Scan for the cell matching the given text and deliver its [X, Y] coordinate at center. 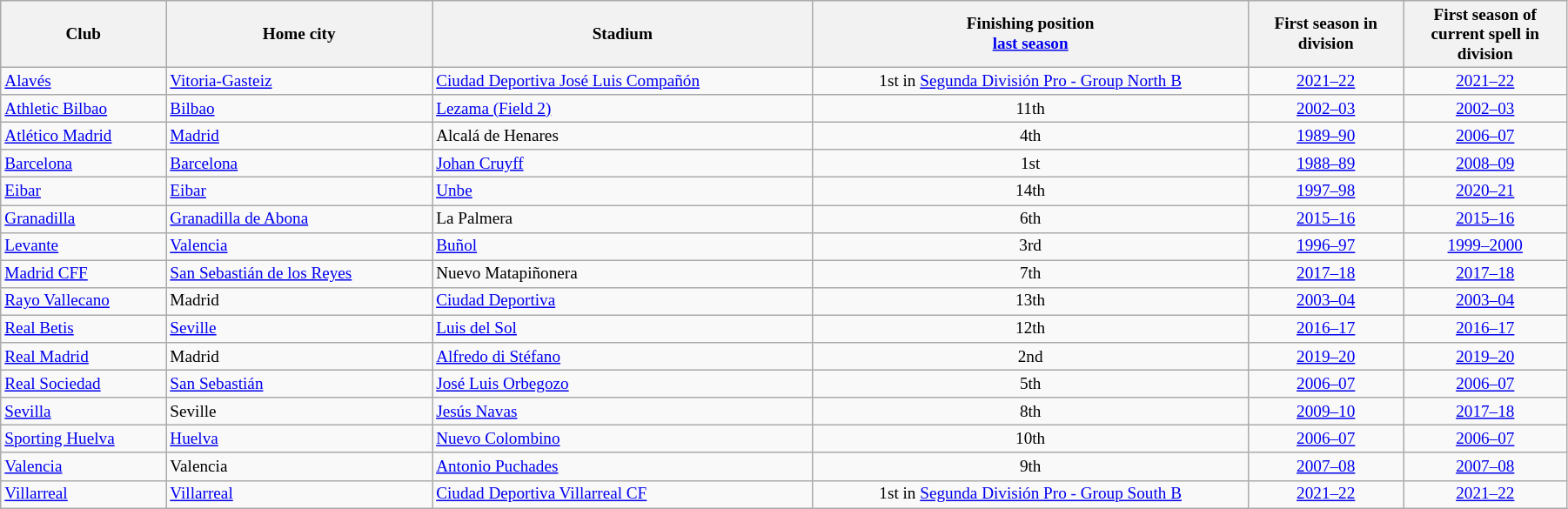
Alavés [84, 81]
9th [1030, 466]
8th [1030, 412]
3rd [1030, 246]
Bilbao [299, 109]
Athletic Bilbao [84, 109]
San Sebastián [299, 384]
First season indivision [1326, 35]
La Palmera [623, 218]
Lezama (Field 2) [623, 109]
14th [1030, 191]
Nuevo Matapiñonera [623, 274]
Vitoria-Gasteiz [299, 81]
10th [1030, 439]
Johan Cruyff [623, 164]
2008–09 [1484, 164]
Sporting Huelva [84, 439]
First season ofcurrent spell in division [1484, 35]
Buñol [623, 246]
7th [1030, 274]
Alfredo di Stéfano [623, 357]
Luis del Sol [623, 329]
1989–90 [1326, 136]
Ciudad Deportiva Villarreal CF [623, 494]
Rayo Vallecano [84, 301]
1st in Segunda División Pro - Group North B [1030, 81]
1st [1030, 164]
Nuevo Colombino [623, 439]
5th [1030, 384]
2020–21 [1484, 191]
6th [1030, 218]
Alcalá de Henares [623, 136]
Real Sociedad [84, 384]
1st in Segunda División Pro - Group South B [1030, 494]
Madrid CFF [84, 274]
Granadilla [84, 218]
1996–97 [1326, 246]
12th [1030, 329]
1999–2000 [1484, 246]
Sevilla [84, 412]
José Luis Orbegozo [623, 384]
1988–89 [1326, 164]
Stadium [623, 35]
Granadilla de Abona [299, 218]
Atlético Madrid [84, 136]
Unbe [623, 191]
Real Betis [84, 329]
2nd [1030, 357]
Ciudad Deportiva [623, 301]
Home city [299, 35]
Huelva [299, 439]
Antonio Puchades [623, 466]
13th [1030, 301]
Finishing positionlast season [1030, 35]
Club [84, 35]
Ciudad Deportiva José Luis Compañón [623, 81]
1997–98 [1326, 191]
2009–10 [1326, 412]
San Sebastián de los Reyes [299, 274]
Levante [84, 246]
11th [1030, 109]
4th [1030, 136]
Real Madrid [84, 357]
Jesús Navas [623, 412]
